Extract the (X, Y) coordinate from the center of the cell holding the provided text.  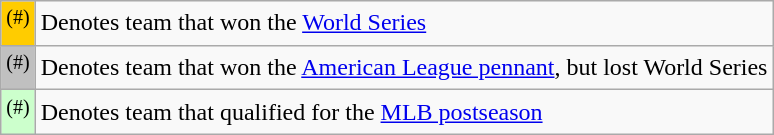
Denotes team that won the American League pennant, but lost World Series (404, 68)
Denotes team that qualified for the MLB postseason (404, 112)
Denotes team that won the World Series (404, 24)
